Detect which cell encompasses the target text, then output its [X, Y] center coordinate. 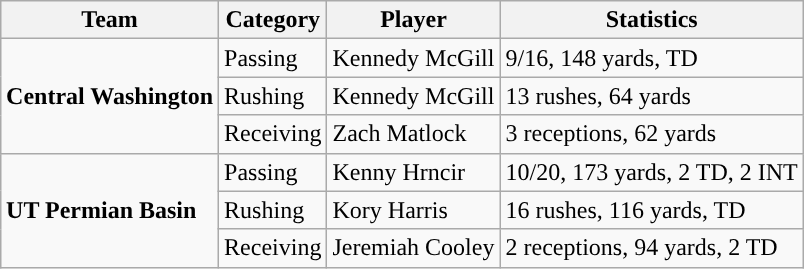
Player [414, 20]
16 rushes, 116 yards, TD [652, 210]
10/20, 173 yards, 2 TD, 2 INT [652, 172]
Central Washington [110, 96]
3 receptions, 62 yards [652, 134]
Kory Harris [414, 210]
Kenny Hrncir [414, 172]
Statistics [652, 20]
Team [110, 20]
2 receptions, 94 yards, 2 TD [652, 248]
UT Permian Basin [110, 210]
13 rushes, 64 yards [652, 96]
9/16, 148 yards, TD [652, 58]
Jeremiah Cooley [414, 248]
Category [273, 20]
Zach Matlock [414, 134]
